Extract the (x, y) coordinate from the center of the cell holding the provided text.  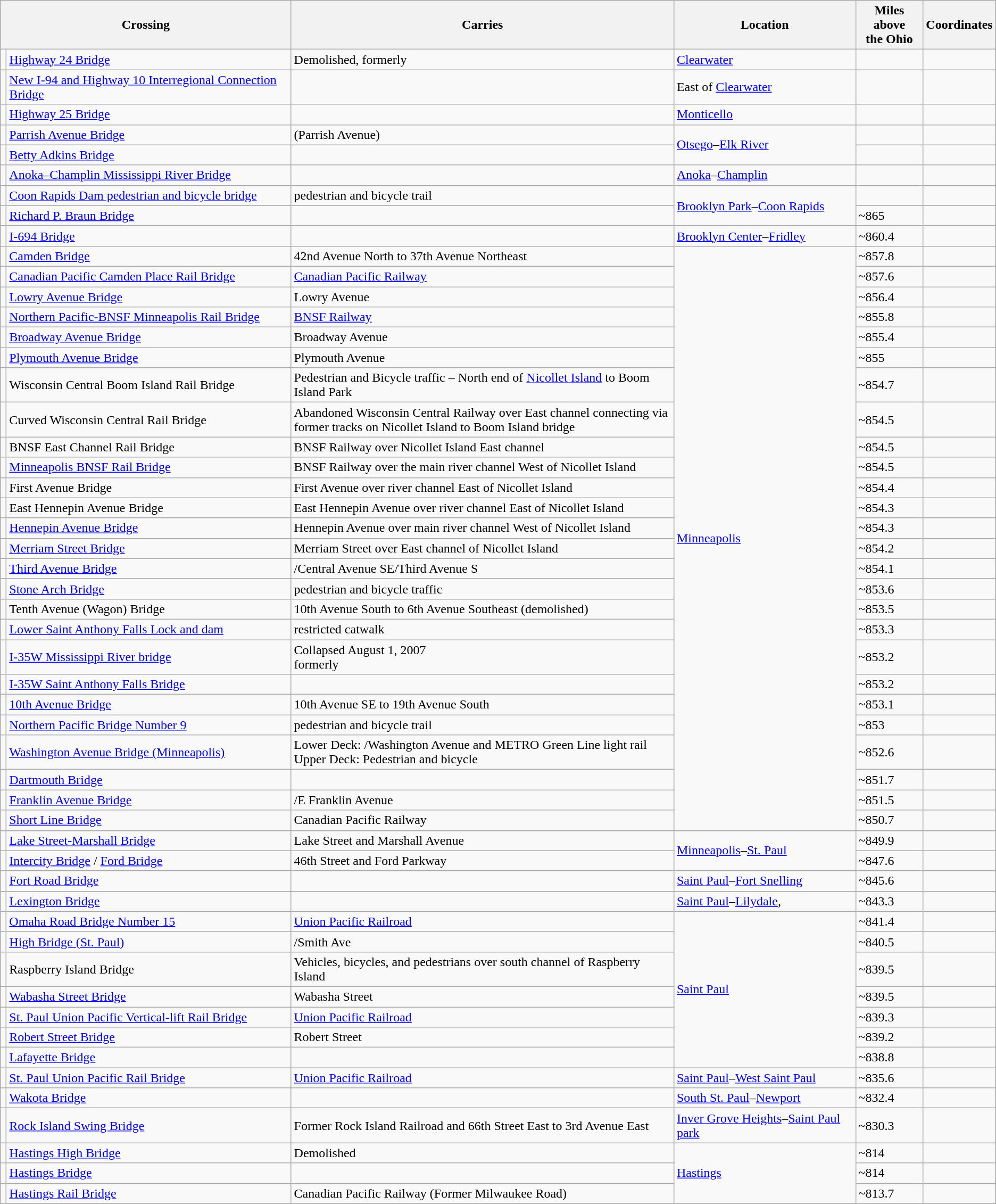
Anoka–Champlin (765, 175)
Lexington Bridge (149, 901)
Minneapolis BNSF Rail Bridge (149, 467)
Canadian Pacific Camden Place Rail Bridge (149, 276)
Merriam Street over East channel of Nicollet Island (482, 548)
Wabasha Street Bridge (149, 996)
Miles abovethe Ohio (890, 25)
Lowry Avenue (482, 296)
St. Paul Union Pacific Rail Bridge (149, 1078)
restricted catwalk (482, 629)
Hennepin Avenue Bridge (149, 528)
~865 (890, 216)
Hastings Rail Bridge (149, 1193)
~857.8 (890, 256)
Brooklyn Park–Coon Rapids (765, 205)
Broadway Avenue Bridge (149, 337)
Lowry Avenue Bridge (149, 296)
First Avenue over river channel East of Nicollet Island (482, 488)
Broadway Avenue (482, 337)
Fort Road Bridge (149, 881)
~850.7 (890, 820)
~840.5 (890, 942)
Third Avenue Bridge (149, 568)
South St. Paul–Newport (765, 1098)
~830.3 (890, 1125)
Abandoned Wisconsin Central Railway over East channel connecting viaformer tracks on Nicollet Island to Boom Island bridge (482, 419)
Highway 24 Bridge (149, 60)
I-694 Bridge (149, 236)
First Avenue Bridge (149, 488)
Clearwater (765, 60)
(Parrish Avenue) (482, 135)
pedestrian and bicycle traffic (482, 589)
Saint Paul–West Saint Paul (765, 1078)
Minneapolis (765, 538)
46th Street and Ford Parkway (482, 861)
Pedestrian and Bicycle traffic – North end of Nicollet Island to Boom Island Park (482, 385)
Carries (482, 25)
~854.4 (890, 488)
Coon Rapids Dam pedestrian and bicycle bridge (149, 195)
~853.6 (890, 589)
~847.6 (890, 861)
BNSF Railway (482, 317)
East Hennepin Avenue Bridge (149, 508)
Stone Arch Bridge (149, 589)
Tenth Avenue (Wagon) Bridge (149, 609)
~853.5 (890, 609)
Dartmouth Bridge (149, 780)
Robert Street Bridge (149, 1037)
/Smith Ave (482, 942)
Omaha Road Bridge Number 15 (149, 921)
~841.4 (890, 921)
Robert Street (482, 1037)
Short Line Bridge (149, 820)
~854.7 (890, 385)
Former Rock Island Railroad and 66th Street East to 3rd Avenue East (482, 1125)
BNSF Railway over Nicollet Island East channel (482, 447)
Wakota Bridge (149, 1098)
~854.1 (890, 568)
~839.2 (890, 1037)
Location (765, 25)
Raspberry Island Bridge (149, 969)
Canadian Pacific Railway (Former Milwaukee Road) (482, 1193)
Anoka–Champlin Mississippi River Bridge (149, 175)
/E Franklin Avenue (482, 800)
Collapsed August 1, 2007 formerly (482, 657)
Highway 25 Bridge (149, 114)
~855.4 (890, 337)
Inver Grove Heights–Saint Paul park (765, 1125)
~851.5 (890, 800)
~832.4 (890, 1098)
Demolished, formerly (482, 60)
~849.9 (890, 840)
Minneapolis–St. Paul (765, 851)
~813.7 (890, 1193)
~852.6 (890, 753)
~835.6 (890, 1078)
Camden Bridge (149, 256)
~855 (890, 358)
Lower Deck: /Washington Avenue and METRO Green Line light railUpper Deck: Pedestrian and bicycle (482, 753)
Wabasha Street (482, 996)
Coordinates (959, 25)
Hastings High Bridge (149, 1153)
Plymouth Avenue Bridge (149, 358)
Northern Pacific-BNSF Minneapolis Rail Bridge (149, 317)
Saint Paul–Fort Snelling (765, 881)
~845.6 (890, 881)
Otsego–Elk River (765, 145)
Betty Adkins Bridge (149, 155)
Hennepin Avenue over main river channel West of Nicollet Island (482, 528)
Franklin Avenue Bridge (149, 800)
10th Avenue South to 6th Avenue Southeast (demolished) (482, 609)
Monticello (765, 114)
Brooklyn Center–Fridley (765, 236)
42nd Avenue North to 37th Avenue Northeast (482, 256)
~853.1 (890, 705)
Crossing (146, 25)
~854.2 (890, 548)
Hastings Bridge (149, 1173)
~857.6 (890, 276)
~853 (890, 725)
Vehicles, bicycles, and pedestrians over south channel of Raspberry Island (482, 969)
~839.3 (890, 1017)
Plymouth Avenue (482, 358)
Hastings (765, 1173)
BNSF East Channel Rail Bridge (149, 447)
Merriam Street Bridge (149, 548)
~851.7 (890, 780)
~855.8 (890, 317)
Curved Wisconsin Central Rail Bridge (149, 419)
Demolished (482, 1153)
East Hennepin Avenue over river channel East of Nicollet Island (482, 508)
Saint Paul (765, 989)
~856.4 (890, 296)
St. Paul Union Pacific Vertical-lift Rail Bridge (149, 1017)
I-35W Saint Anthony Falls Bridge (149, 685)
10th Avenue SE to 19th Avenue South (482, 705)
Lower Saint Anthony Falls Lock and dam (149, 629)
Northern Pacific Bridge Number 9 (149, 725)
10th Avenue Bridge (149, 705)
Washington Avenue Bridge (Minneapolis) (149, 753)
~843.3 (890, 901)
Wisconsin Central Boom Island Rail Bridge (149, 385)
East of Clearwater (765, 87)
Lake Street and Marshall Avenue (482, 840)
~853.3 (890, 629)
Lake Street-Marshall Bridge (149, 840)
I-35W Mississippi River bridge (149, 657)
Parrish Avenue Bridge (149, 135)
BNSF Railway over the main river channel West of Nicollet Island (482, 467)
/Central Avenue SE/Third Avenue S (482, 568)
~838.8 (890, 1058)
High Bridge (St. Paul) (149, 942)
Lafayette Bridge (149, 1058)
New I-94 and Highway 10 Interregional Connection Bridge (149, 87)
Rock Island Swing Bridge (149, 1125)
~860.4 (890, 236)
Intercity Bridge / Ford Bridge (149, 861)
Richard P. Braun Bridge (149, 216)
Saint Paul–Lilydale, (765, 901)
